Provide the (X, Y) coordinate of the cell's center where the given text is located.  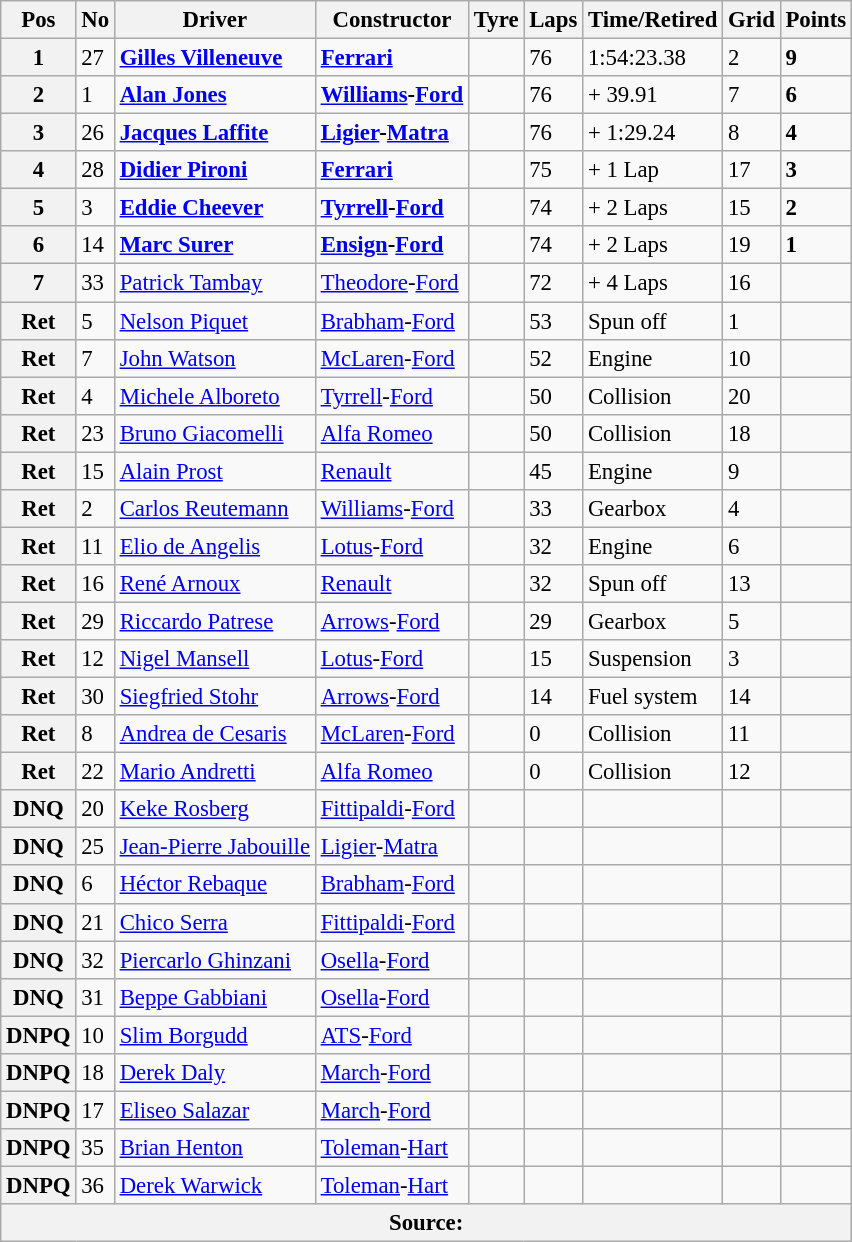
Time/Retired (653, 20)
Slim Borgudd (214, 1035)
Eliseo Salazar (214, 1110)
Patrick Tambay (214, 283)
Pos (38, 20)
Gilles Villeneuve (214, 58)
21 (95, 922)
25 (95, 847)
Andrea de Cesaris (214, 734)
Eddie Cheever (214, 208)
Theodore-Ford (392, 283)
72 (554, 283)
27 (95, 58)
René Arnoux (214, 584)
Suspension (653, 659)
75 (554, 170)
Alan Jones (214, 95)
Derek Warwick (214, 1185)
Source: (426, 1223)
22 (95, 772)
Driver (214, 20)
Carlos Reutemann (214, 509)
Nelson Piquet (214, 321)
No (95, 20)
Siegfried Stohr (214, 697)
36 (95, 1185)
Jean-Pierre Jabouille (214, 847)
Mario Andretti (214, 772)
Constructor (392, 20)
1:54:23.38 (653, 58)
Ensign-Ford (392, 245)
Bruno Giacomelli (214, 433)
Nigel Mansell (214, 659)
Chico Serra (214, 922)
Alain Prost (214, 471)
Riccardo Patrese (214, 621)
Fuel system (653, 697)
53 (554, 321)
Didier Pironi (214, 170)
Héctor Rebaque (214, 885)
Elio de Angelis (214, 546)
Tyre (496, 20)
+ 4 Laps (653, 283)
ATS-Ford (392, 1035)
Beppe Gabbiani (214, 997)
30 (95, 697)
Grid (752, 20)
John Watson (214, 358)
Derek Daly (214, 1073)
+ 1 Lap (653, 170)
+ 39.91 (653, 95)
Marc Surer (214, 245)
+ 1:29.24 (653, 133)
Keke Rosberg (214, 809)
52 (554, 358)
26 (95, 133)
13 (752, 584)
23 (95, 433)
Piercarlo Ghinzani (214, 960)
Points (816, 20)
Laps (554, 20)
Jacques Laffite (214, 133)
35 (95, 1148)
28 (95, 170)
Michele Alboreto (214, 396)
19 (752, 245)
31 (95, 997)
45 (554, 471)
Brian Henton (214, 1148)
